Locate the cell with the specified text and output its (x, y) center coordinate. 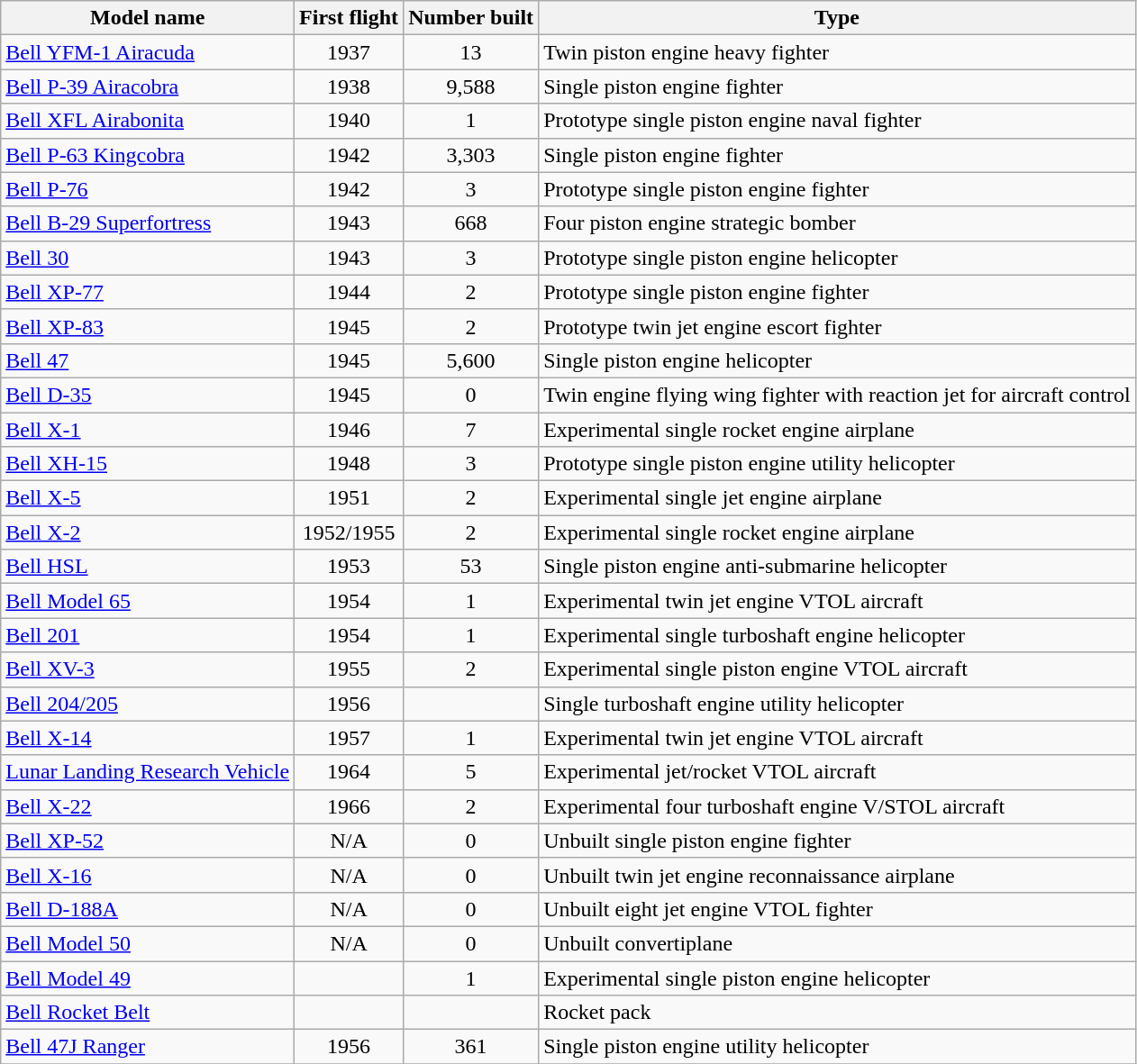
Bell Model 50 (148, 943)
Bell X-1 (148, 430)
Bell B-29 Superfortress (148, 223)
Bell X-5 (148, 498)
Rocket pack (838, 1013)
13 (471, 52)
Prototype single piston engine naval fighter (838, 121)
Unbuilt eight jet engine VTOL fighter (838, 909)
1957 (350, 738)
Bell X-22 (148, 806)
Model name (148, 18)
1964 (350, 772)
Bell Rocket Belt (148, 1013)
Unbuilt convertiplane (838, 943)
1948 (350, 464)
1938 (350, 86)
Bell 30 (148, 258)
5,600 (471, 360)
Bell X-2 (148, 532)
1951 (350, 498)
Experimental jet/rocket VTOL aircraft (838, 772)
Bell Model 65 (148, 601)
Twin piston engine heavy fighter (838, 52)
Bell 204/205 (148, 704)
Twin engine flying wing fighter with reaction jet for aircraft control (838, 395)
Bell D-35 (148, 395)
Single piston engine anti-submarine helicopter (838, 567)
Bell XFL Airabonita (148, 121)
Bell P-63 Kingcobra (148, 155)
Bell 47J Ranger (148, 1047)
Bell XP-52 (148, 841)
Bell 201 (148, 635)
Experimental single jet engine airplane (838, 498)
Bell X-16 (148, 875)
Number built (471, 18)
1940 (350, 121)
1944 (350, 292)
Bell XV-3 (148, 669)
Prototype single piston engine helicopter (838, 258)
Single piston engine utility helicopter (838, 1047)
Bell P-39 Airacobra (148, 86)
Experimental single turboshaft engine helicopter (838, 635)
Bell XP-83 (148, 326)
Bell Model 49 (148, 978)
Experimental single piston engine helicopter (838, 978)
Lunar Landing Research Vehicle (148, 772)
Bell 47 (148, 360)
Bell YFM-1 Airacuda (148, 52)
668 (471, 223)
1952/1955 (350, 532)
Single piston engine helicopter (838, 360)
53 (471, 567)
Bell XH-15 (148, 464)
361 (471, 1047)
Bell P-76 (148, 189)
Bell HSL (148, 567)
1946 (350, 430)
5 (471, 772)
1953 (350, 567)
1966 (350, 806)
1955 (350, 669)
Experimental single piston engine VTOL aircraft (838, 669)
Prototype single piston engine utility helicopter (838, 464)
3,303 (471, 155)
Bell X-14 (148, 738)
Single turboshaft engine utility helicopter (838, 704)
Prototype twin jet engine escort fighter (838, 326)
Bell XP-77 (148, 292)
Experimental four turboshaft engine V/STOL aircraft (838, 806)
7 (471, 430)
9,588 (471, 86)
Type (838, 18)
Unbuilt twin jet engine reconnaissance airplane (838, 875)
Bell D-188A (148, 909)
Unbuilt single piston engine fighter (838, 841)
1937 (350, 52)
Four piston engine strategic bomber (838, 223)
First flight (350, 18)
